Determine the (X, Y) coordinate at the center of the cell enclosing the given text.  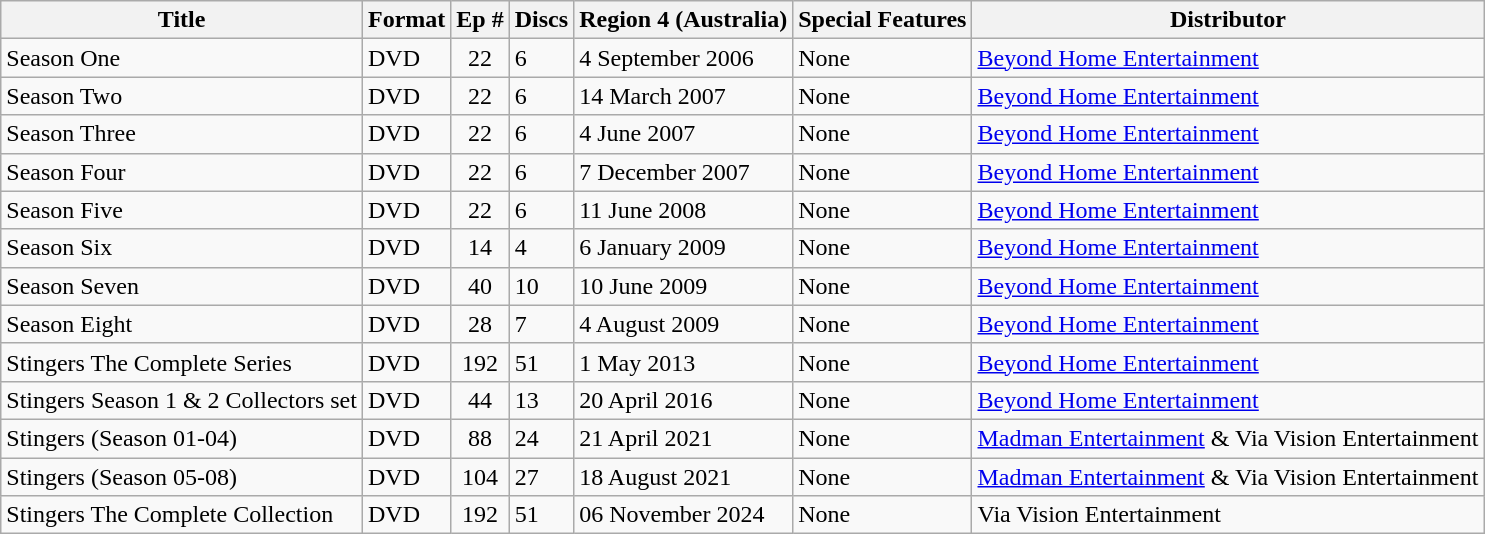
4 September 2006 (684, 58)
Discs (541, 20)
104 (480, 477)
11 June 2008 (684, 210)
Season Two (182, 96)
Title (182, 20)
Stingers The Complete Collection (182, 515)
Ep # (480, 20)
14 (480, 248)
Season One (182, 58)
Season Three (182, 134)
Special Features (882, 20)
Via Vision Entertainment (1228, 515)
13 (541, 400)
21 April 2021 (684, 438)
Season Six (182, 248)
06 November 2024 (684, 515)
Season Four (182, 172)
Stingers (Season 05-08) (182, 477)
10 June 2009 (684, 286)
Region 4 (Australia) (684, 20)
Season Eight (182, 324)
20 April 2016 (684, 400)
18 August 2021 (684, 477)
1 May 2013 (684, 362)
Stingers The Complete Series (182, 362)
7 (541, 324)
4 June 2007 (684, 134)
6 January 2009 (684, 248)
Stingers Season 1 & 2 Collectors set (182, 400)
Format (406, 20)
4 August 2009 (684, 324)
Season Seven (182, 286)
Distributor (1228, 20)
7 December 2007 (684, 172)
88 (480, 438)
44 (480, 400)
Season Five (182, 210)
Stingers (Season 01-04) (182, 438)
10 (541, 286)
4 (541, 248)
27 (541, 477)
40 (480, 286)
24 (541, 438)
28 (480, 324)
14 March 2007 (684, 96)
